Pinpoint the cell where the given text exists, returning its [X, Y] midpoint coordinate. 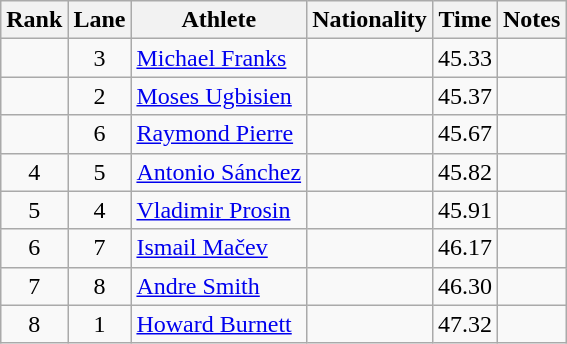
2 [100, 96]
Raymond Pierre [219, 134]
45.37 [464, 96]
47.32 [464, 324]
Moses Ugbisien [219, 96]
Lane [100, 20]
Rank [34, 20]
45.91 [464, 210]
Antonio Sánchez [219, 172]
Nationality [370, 20]
Andre Smith [219, 286]
Michael Franks [219, 58]
3 [100, 58]
Howard Burnett [219, 324]
1 [100, 324]
Ismail Mačev [219, 248]
Time [464, 20]
45.82 [464, 172]
45.33 [464, 58]
46.30 [464, 286]
Vladimir Prosin [219, 210]
Notes [531, 20]
46.17 [464, 248]
Athlete [219, 20]
45.67 [464, 134]
